Detect which cell encompasses the target text, then output its (X, Y) center coordinate. 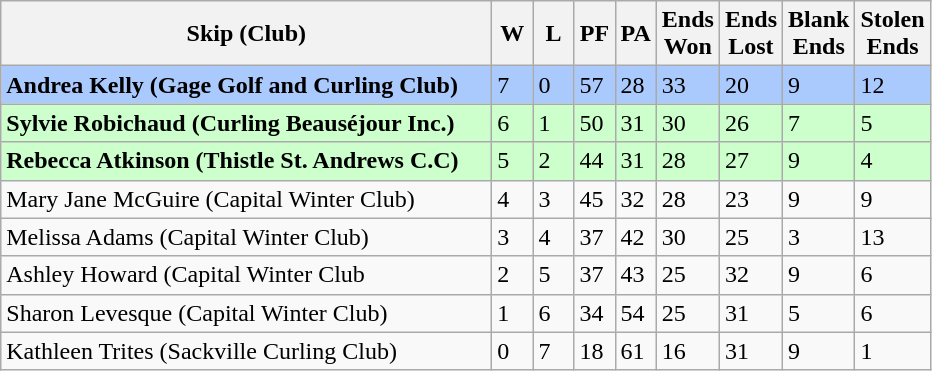
Ashley Howard (Capital Winter Club (246, 275)
Ends Won (688, 34)
Sharon Levesque (Capital Winter Club) (246, 313)
42 (636, 237)
50 (594, 123)
13 (892, 237)
45 (594, 199)
L (554, 34)
Ends Lost (750, 34)
Kathleen Trites (Sackville Curling Club) (246, 351)
Sylvie Robichaud (Curling Beauséjour Inc.) (246, 123)
12 (892, 85)
Andrea Kelly (Gage Golf and Curling Club) (246, 85)
26 (750, 123)
44 (594, 161)
Blank Ends (819, 34)
27 (750, 161)
Rebecca Atkinson (Thistle St. Andrews C.C) (246, 161)
18 (594, 351)
Stolen Ends (892, 34)
PA (636, 34)
23 (750, 199)
Skip (Club) (246, 34)
54 (636, 313)
16 (688, 351)
34 (594, 313)
57 (594, 85)
Mary Jane McGuire (Capital Winter Club) (246, 199)
Melissa Adams (Capital Winter Club) (246, 237)
43 (636, 275)
33 (688, 85)
W (512, 34)
PF (594, 34)
20 (750, 85)
61 (636, 351)
